Search for the cell housing the specified text and yield its [X, Y] center coordinate. 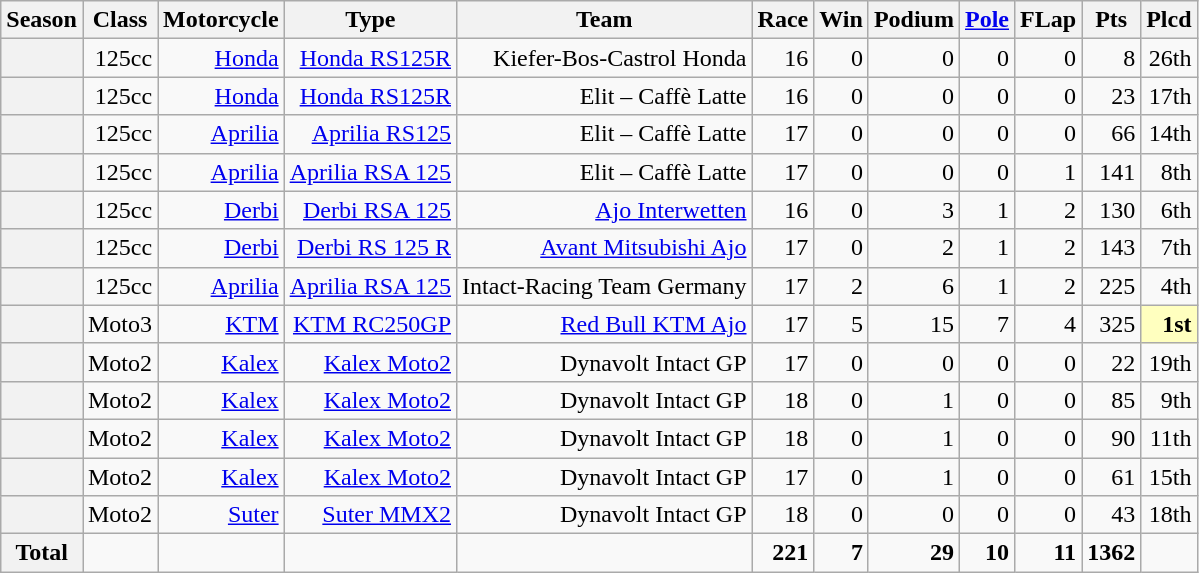
4 [1048, 324]
Suter [222, 515]
Season [42, 20]
KTM RC250GP [370, 324]
325 [1112, 324]
7th [1169, 248]
221 [783, 553]
Class [120, 20]
15 [914, 324]
Kiefer-Bos-Castrol Honda [605, 58]
17th [1169, 96]
43 [1112, 515]
14th [1169, 134]
90 [1112, 438]
3 [914, 210]
Aprilia RS125 [370, 134]
Plcd [1169, 20]
Derbi RS 125 R [370, 248]
18th [1169, 515]
KTM [222, 324]
Podium [914, 20]
Race [783, 20]
Type [370, 20]
4th [1169, 286]
29 [914, 553]
6 [914, 286]
Suter MMX2 [370, 515]
6th [1169, 210]
8 [1112, 58]
8th [1169, 172]
22 [1112, 362]
Team [605, 20]
Total [42, 553]
Avant Mitsubishi Ajo [605, 248]
66 [1112, 134]
11 [1048, 553]
Motorcycle [222, 20]
85 [1112, 400]
1st [1169, 324]
Win [842, 20]
Pts [1112, 20]
130 [1112, 210]
61 [1112, 477]
Derbi RSA 125 [370, 210]
Pole [986, 20]
Red Bull KTM Ajo [605, 324]
225 [1112, 286]
23 [1112, 96]
5 [842, 324]
Moto3 [120, 324]
1362 [1112, 553]
143 [1112, 248]
FLap [1048, 20]
26th [1169, 58]
10 [986, 553]
9th [1169, 400]
Intact-Racing Team Germany [605, 286]
11th [1169, 438]
15th [1169, 477]
19th [1169, 362]
Ajo Interwetten [605, 210]
141 [1112, 172]
